Detect which cell encompasses the target text, then output its (x, y) center coordinate. 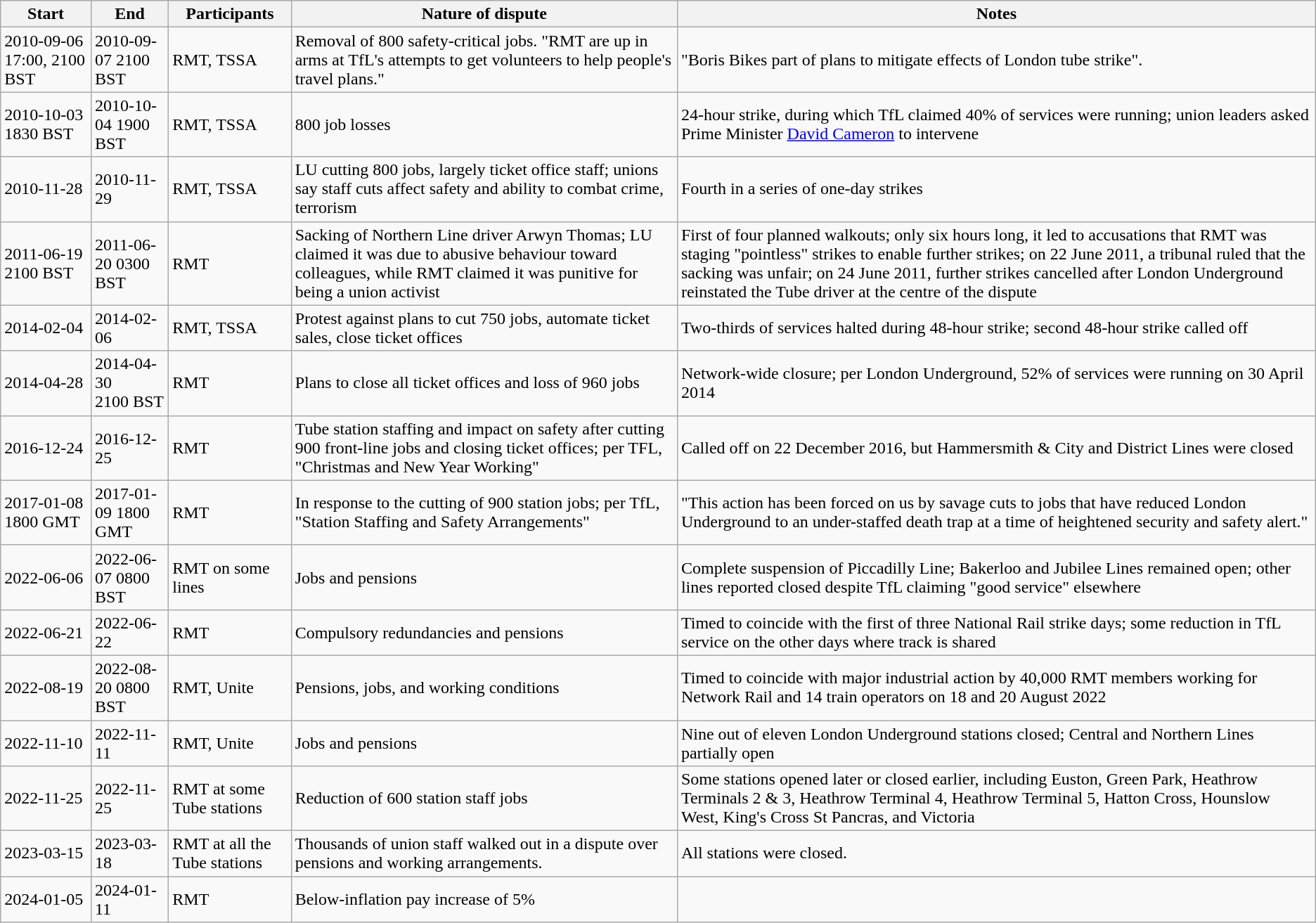
2010-11-29 (129, 189)
2022-08-20 0800 BST (129, 688)
All stations were closed. (996, 853)
2014-02-04 (46, 328)
2016-12-24 (46, 448)
2024-01-05 (46, 900)
2014-04-28 (46, 383)
2010-09-07 2100 BST (129, 60)
Below-inflation pay increase of 5% (484, 900)
2014-04-302100 BST (129, 383)
2022-06-22 (129, 633)
2022-08-19 (46, 688)
2010-09-06 17:00, 2100 BST (46, 60)
Removal of 800 safety-critical jobs. "RMT are up in arms at TfL's attempts to get volunteers to help people's travel plans." (484, 60)
Compulsory redundancies and pensions (484, 633)
RMT on some lines (230, 577)
2022-11-10 (46, 742)
Plans to close all ticket offices and loss of 960 jobs (484, 383)
2022-06-21 (46, 633)
RMT at some Tube stations (230, 799)
2010-11-28 (46, 189)
Reduction of 600 station staff jobs (484, 799)
Nature of dispute (484, 14)
Network-wide closure; per London Underground, 52% of services were running on 30 April 2014 (996, 383)
2017-01-09 1800 GMT (129, 512)
Called off on 22 December 2016, but Hammersmith & City and District Lines were closed (996, 448)
2022-11-11 (129, 742)
2017-01-08 1800 GMT (46, 512)
2010-10-03 1830 BST (46, 124)
2022-06-07 0800 BST (129, 577)
RMT at all the Tube stations (230, 853)
Fourth in a series of one-day strikes (996, 189)
800 job losses (484, 124)
Protest against plans to cut 750 jobs, automate ticket sales, close ticket offices (484, 328)
In response to the cutting of 900 station jobs; per TfL, "Station Staffing and Safety Arrangements" (484, 512)
Participants (230, 14)
Tube station staffing and impact on safety after cutting 900 front-line jobs and closing ticket offices; per TFL, "Christmas and New Year Working" (484, 448)
Notes (996, 14)
2011-06-19 2100 BST (46, 263)
Nine out of eleven London Underground stations closed; Central and Northern Lines partially open (996, 742)
LU cutting 800 jobs, largely ticket office staff; unions say staff cuts affect safety and ability to combat crime, terrorism (484, 189)
24-hour strike, during which TfL claimed 40% of services were running; union leaders asked Prime Minister David Cameron to intervene (996, 124)
Two-thirds of services halted during 48-hour strike; second 48-hour strike called off (996, 328)
2023-03-18 (129, 853)
2011-06-20 0300 BST (129, 263)
Timed to coincide with major industrial action by 40,000 RMT members working for Network Rail and 14 train operators on 18 and 20 August 2022 (996, 688)
Timed to coincide with the first of three National Rail strike days; some reduction in TfL service on the other days where track is shared (996, 633)
Thousands of union staff walked out in a dispute over pensions and working arrangements. (484, 853)
2010-10-04 1900 BST (129, 124)
"Boris Bikes part of plans to mitigate effects of London tube strike". (996, 60)
2023-03-15 (46, 853)
2024-01-11 (129, 900)
2014-02-06 (129, 328)
Start (46, 14)
End (129, 14)
2016-12-25 (129, 448)
2022-06-06 (46, 577)
Pensions, jobs, and working conditions (484, 688)
